Detect which cell encompasses the target text, then output its [x, y] center coordinate. 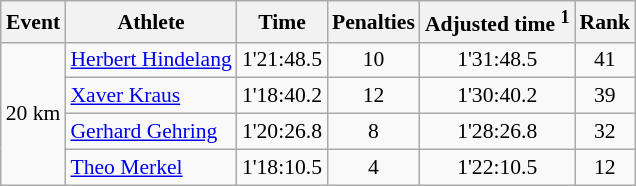
Adjusted time 1 [498, 22]
1'18:10.5 [282, 167]
32 [606, 132]
Gerhard Gehring [150, 132]
1'18:40.2 [282, 96]
8 [374, 132]
Penalties [374, 22]
Theo Merkel [150, 167]
1'22:10.5 [498, 167]
10 [374, 60]
Xaver Kraus [150, 96]
Time [282, 22]
Herbert Hindelang [150, 60]
1'20:26.8 [282, 132]
Rank [606, 22]
1'21:48.5 [282, 60]
1'31:48.5 [498, 60]
20 km [34, 113]
1'28:26.8 [498, 132]
1'30:40.2 [498, 96]
4 [374, 167]
Event [34, 22]
39 [606, 96]
41 [606, 60]
Athlete [150, 22]
